From the cell containing the given text, extract its center point as [X, Y] coordinate. 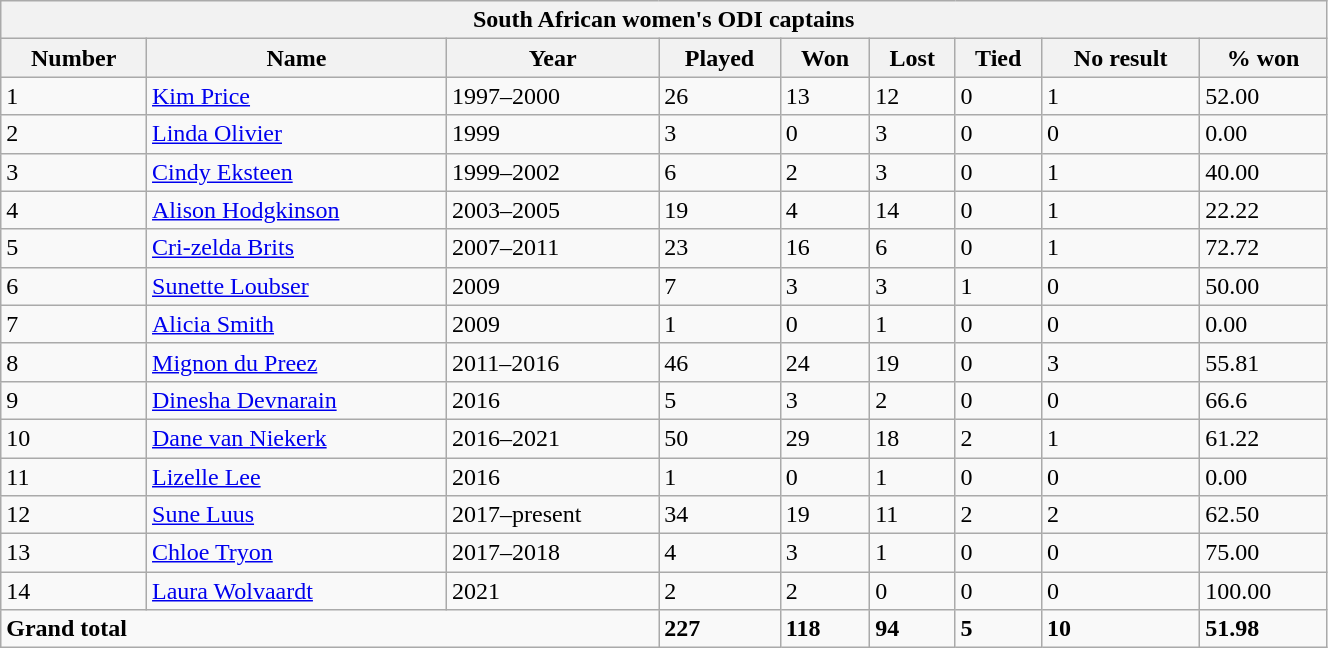
Name [297, 58]
Laura Wolvaardt [297, 591]
16 [824, 248]
94 [912, 629]
Alison Hodgkinson [297, 210]
2016–2021 [553, 438]
No result [1121, 58]
Dane van Niekerk [297, 438]
22.22 [1264, 210]
118 [824, 629]
% won [1264, 58]
1999 [553, 134]
Lost [912, 58]
2017–present [553, 515]
Linda Olivier [297, 134]
Cri-zelda Brits [297, 248]
72.72 [1264, 248]
50.00 [1264, 286]
2007–2011 [553, 248]
50 [720, 438]
2021 [553, 591]
Sune Luus [297, 515]
66.6 [1264, 400]
55.81 [1264, 362]
40.00 [1264, 172]
52.00 [1264, 96]
9 [74, 400]
2003–2005 [553, 210]
Alicia Smith [297, 324]
Tied [998, 58]
34 [720, 515]
51.98 [1264, 629]
Kim Price [297, 96]
8 [74, 362]
Cindy Eksteen [297, 172]
75.00 [1264, 553]
Chloe Tryon [297, 553]
227 [720, 629]
Number [74, 58]
Grand total [330, 629]
61.22 [1264, 438]
26 [720, 96]
South African women's ODI captains [664, 20]
Lizelle Lee [297, 477]
Mignon du Preez [297, 362]
24 [824, 362]
46 [720, 362]
1997–2000 [553, 96]
2011–2016 [553, 362]
2017–2018 [553, 553]
Dinesha Devnarain [297, 400]
Sunette Loubser [297, 286]
23 [720, 248]
Played [720, 58]
29 [824, 438]
62.50 [1264, 515]
Year [553, 58]
100.00 [1264, 591]
18 [912, 438]
Won [824, 58]
1999–2002 [553, 172]
